Return the [X, Y] coordinate for the center point of the cell that contains the specified text.  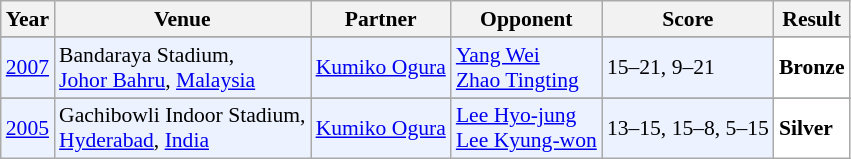
2005 [28, 128]
13–15, 15–8, 5–15 [688, 128]
Opponent [526, 19]
Result [812, 19]
Lee Hyo-jung Lee Kyung-won [526, 128]
Yang Wei Zhao Tingting [526, 68]
2007 [28, 68]
Score [688, 19]
Bandaraya Stadium,Johor Bahru, Malaysia [182, 68]
Venue [182, 19]
Year [28, 19]
Gachibowli Indoor Stadium,Hyderabad, India [182, 128]
Silver [812, 128]
Partner [381, 19]
15–21, 9–21 [688, 68]
Bronze [812, 68]
